Identify which cell holds the provided text, then report its [X, Y] central coordinate. 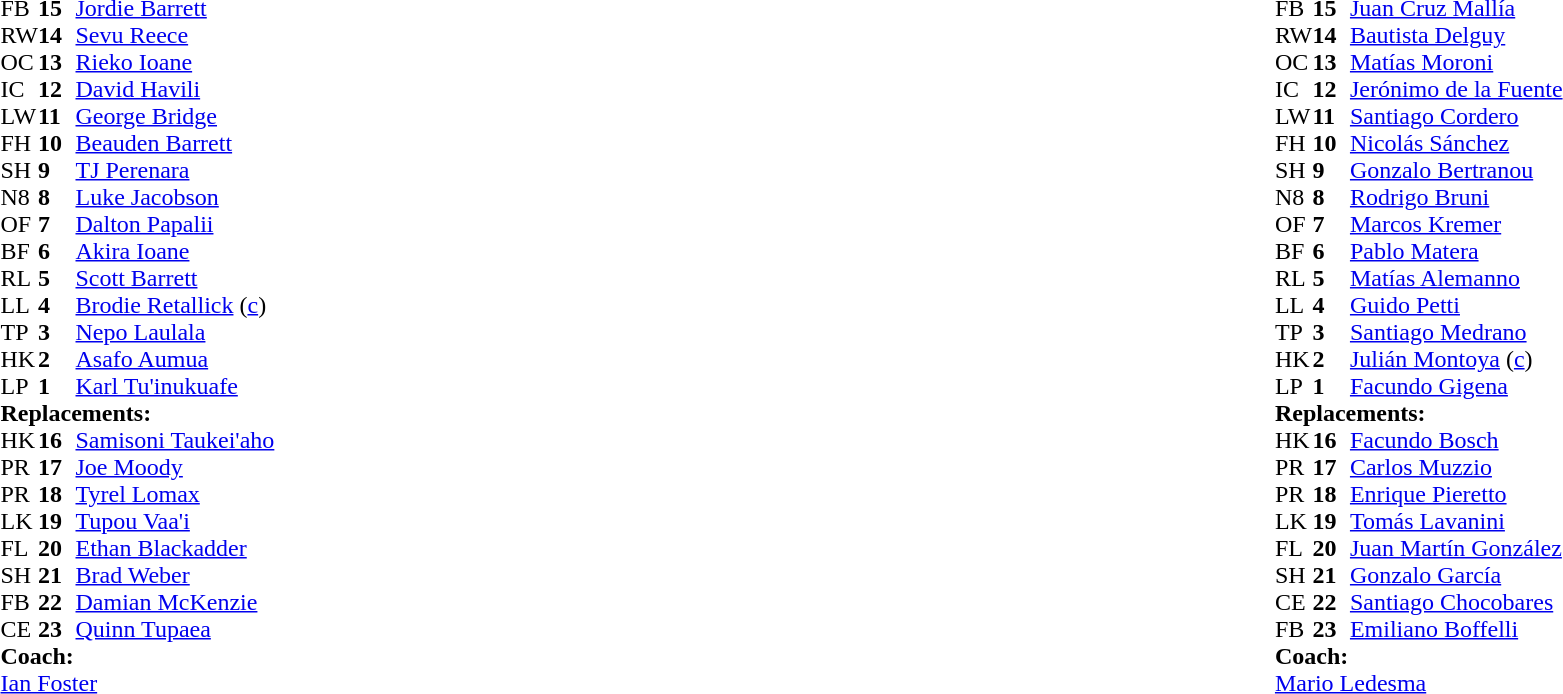
Scott Barrett [176, 278]
Julián Montoya (c) [1456, 360]
Facundo Gigena [1456, 386]
Sevu Reece [176, 36]
Carlos Muzzio [1456, 468]
Brodie Retallick (c) [176, 306]
Marcos Kremer [1456, 224]
Tyrel Lomax [176, 494]
Luke Jacobson [176, 198]
Rodrigo Bruni [1456, 198]
Beauden Barrett [176, 144]
Damian McKenzie [176, 602]
Santiago Cordero [1456, 116]
Facundo Bosch [1456, 440]
David Havili [176, 90]
Tupou Vaa'i [176, 522]
Akira Ioane [176, 252]
Karl Tu'inukuafe [176, 386]
Quinn Tupaea [176, 630]
Bautista Delguy [1456, 36]
Brad Weber [176, 576]
Samisoni Taukei'aho [176, 440]
Gonzalo García [1456, 576]
Asafo Aumua [176, 360]
Joe Moody [176, 468]
Santiago Medrano [1456, 332]
Gonzalo Bertranou [1456, 170]
Nicolás Sánchez [1456, 144]
Dalton Papalii [176, 224]
Nepo Laulala [176, 332]
Santiago Chocobares [1456, 602]
Matías Moroni [1456, 62]
Rieko Ioane [176, 62]
Emiliano Boffelli [1456, 630]
Jerónimo de la Fuente [1456, 90]
TJ Perenara [176, 170]
Matías Alemanno [1456, 278]
Pablo Matera [1456, 252]
George Bridge [176, 116]
Tomás Lavanini [1456, 522]
Enrique Pieretto [1456, 494]
Ethan Blackadder [176, 548]
Guido Petti [1456, 306]
Juan Martín González [1456, 548]
